Search for the cell housing the specified text and yield its (x, y) center coordinate. 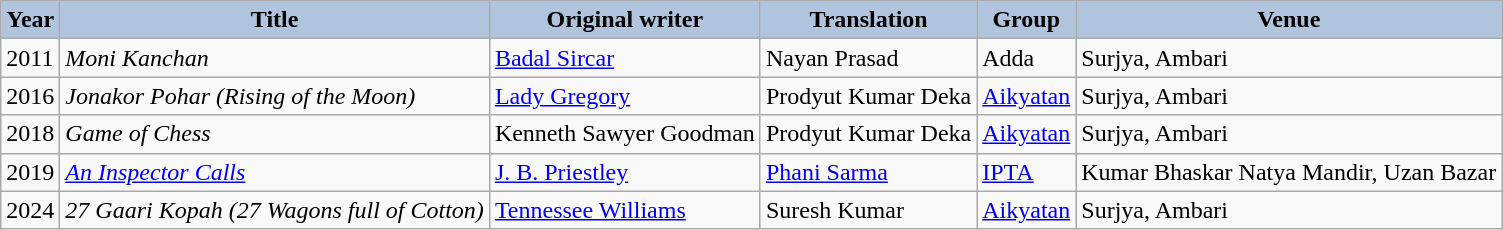
27 Gaari Kopah (27 Wagons full of Cotton) (275, 210)
Group (1026, 20)
Year (30, 20)
Tennessee Williams (624, 210)
An Inspector Calls (275, 172)
J. B. Priestley (624, 172)
Title (275, 20)
Badal Sircar (624, 58)
2024 (30, 210)
2011 (30, 58)
Game of Chess (275, 134)
Phani Sarma (868, 172)
2019 (30, 172)
Moni Kanchan (275, 58)
Jonakor Pohar (Rising of the Moon) (275, 96)
2018 (30, 134)
Kenneth Sawyer Goodman (624, 134)
Suresh Kumar (868, 210)
Translation (868, 20)
Adda (1026, 58)
Venue (1289, 20)
Nayan Prasad (868, 58)
Kumar Bhaskar Natya Mandir, Uzan Bazar (1289, 172)
IPTA (1026, 172)
Lady Gregory (624, 96)
2016 (30, 96)
Original writer (624, 20)
